For the text-containing cell, return its midpoint in (x, y) coordinate format. 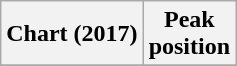
Chart (2017) (72, 34)
Peakposition (189, 34)
